Extract the [X, Y] coordinate from the center of the cell holding the provided text.  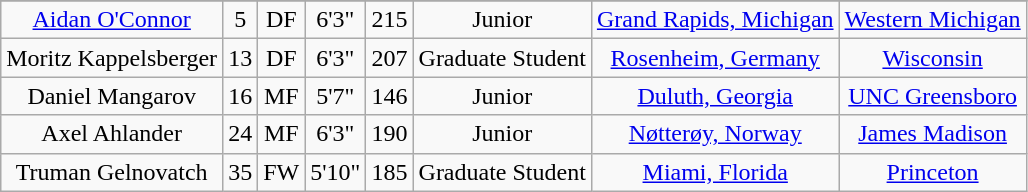
146 [390, 96]
FW [282, 172]
Daniel Mangarov [112, 96]
Princeton [932, 172]
5 [240, 20]
Rosenheim, Germany [715, 58]
Wisconsin [932, 58]
24 [240, 134]
Aidan O'Connor [112, 20]
215 [390, 20]
190 [390, 134]
Miami, Florida [715, 172]
Western Michigan [932, 20]
James Madison [932, 134]
5'7" [336, 96]
5'10" [336, 172]
Duluth, Georgia [715, 96]
Nøtterøy, Norway [715, 134]
UNC Greensboro [932, 96]
13 [240, 58]
35 [240, 172]
185 [390, 172]
Truman Gelnovatch [112, 172]
207 [390, 58]
Moritz Kappelsberger [112, 58]
Grand Rapids, Michigan [715, 20]
16 [240, 96]
Axel Ahlander [112, 134]
